Find where the given text appears and provide that cell's center as (x, y) coordinate. 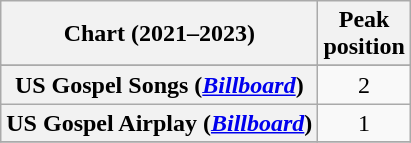
Chart (2021–2023) (160, 34)
2 (364, 85)
Peakposition (364, 34)
US Gospel Songs (Billboard) (160, 85)
1 (364, 123)
US Gospel Airplay (Billboard) (160, 123)
